Pinpoint the cell where the given text exists, returning its [X, Y] midpoint coordinate. 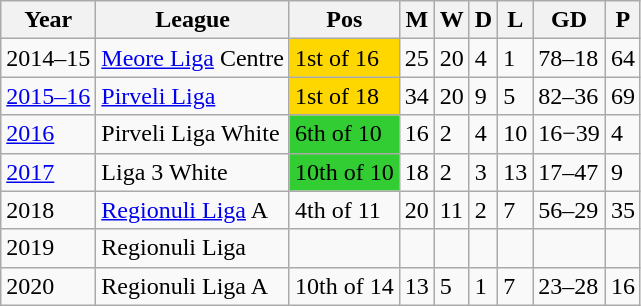
10 [516, 134]
16−39 [570, 134]
Meore Liga Centre [193, 58]
W [452, 20]
Year [48, 20]
2018 [48, 210]
2015–16 [48, 96]
P [622, 20]
64 [622, 58]
2020 [48, 286]
34 [416, 96]
L [516, 20]
4th of 11 [344, 210]
10th of 10 [344, 172]
69 [622, 96]
78–18 [570, 58]
2014–15 [48, 58]
23–28 [570, 286]
35 [622, 210]
82–36 [570, 96]
Regionuli Liga [193, 248]
Pirveli Liga [193, 96]
56–29 [570, 210]
Pirveli Liga White [193, 134]
Liga 3 White [193, 172]
3 [483, 172]
1st of 16 [344, 58]
GD [570, 20]
6th of 10 [344, 134]
1st of 18 [344, 96]
11 [452, 210]
18 [416, 172]
M [416, 20]
17–47 [570, 172]
2016 [48, 134]
D [483, 20]
2019 [48, 248]
League [193, 20]
25 [416, 58]
Pos [344, 20]
2017 [48, 172]
10th of 14 [344, 286]
